Output the [x, y] coordinate of the center of the cell containing the given text.  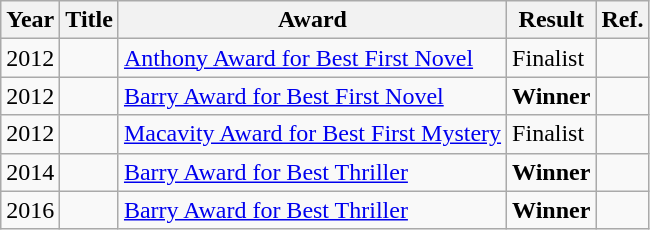
Year [30, 20]
Macavity Award for Best First Mystery [312, 134]
2014 [30, 172]
Barry Award for Best First Novel [312, 96]
Award [312, 20]
Ref. [622, 20]
Title [90, 20]
Anthony Award for Best First Novel [312, 58]
Result [552, 20]
2016 [30, 210]
